Locate the cell with the specified text and output its [X, Y] center coordinate. 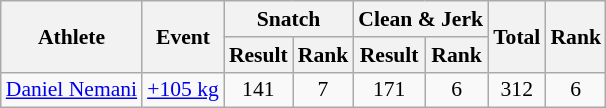
Total [516, 36]
171 [389, 90]
141 [258, 90]
+105 kg [183, 90]
Athlete [72, 36]
Daniel Nemani [72, 90]
7 [324, 90]
Clean & Jerk [420, 19]
Snatch [288, 19]
Event [183, 36]
312 [516, 90]
